For the text-containing cell, return its midpoint in [X, Y] coordinate format. 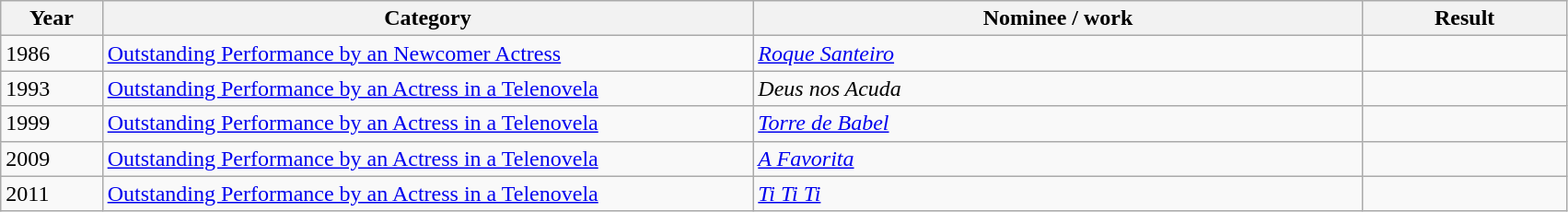
Nominee / work [1058, 18]
Result [1464, 18]
2009 [52, 159]
Deus nos Acuda [1058, 88]
2011 [52, 194]
1999 [52, 124]
Year [52, 18]
1986 [52, 53]
Roque Santeiro [1058, 53]
Category [427, 18]
Outstanding Performance by an Newcomer Actress [427, 53]
Ti Ti Ti [1058, 194]
Torre de Babel [1058, 124]
A Favorita [1058, 159]
1993 [52, 88]
